For the text-containing cell, return its midpoint in (x, y) coordinate format. 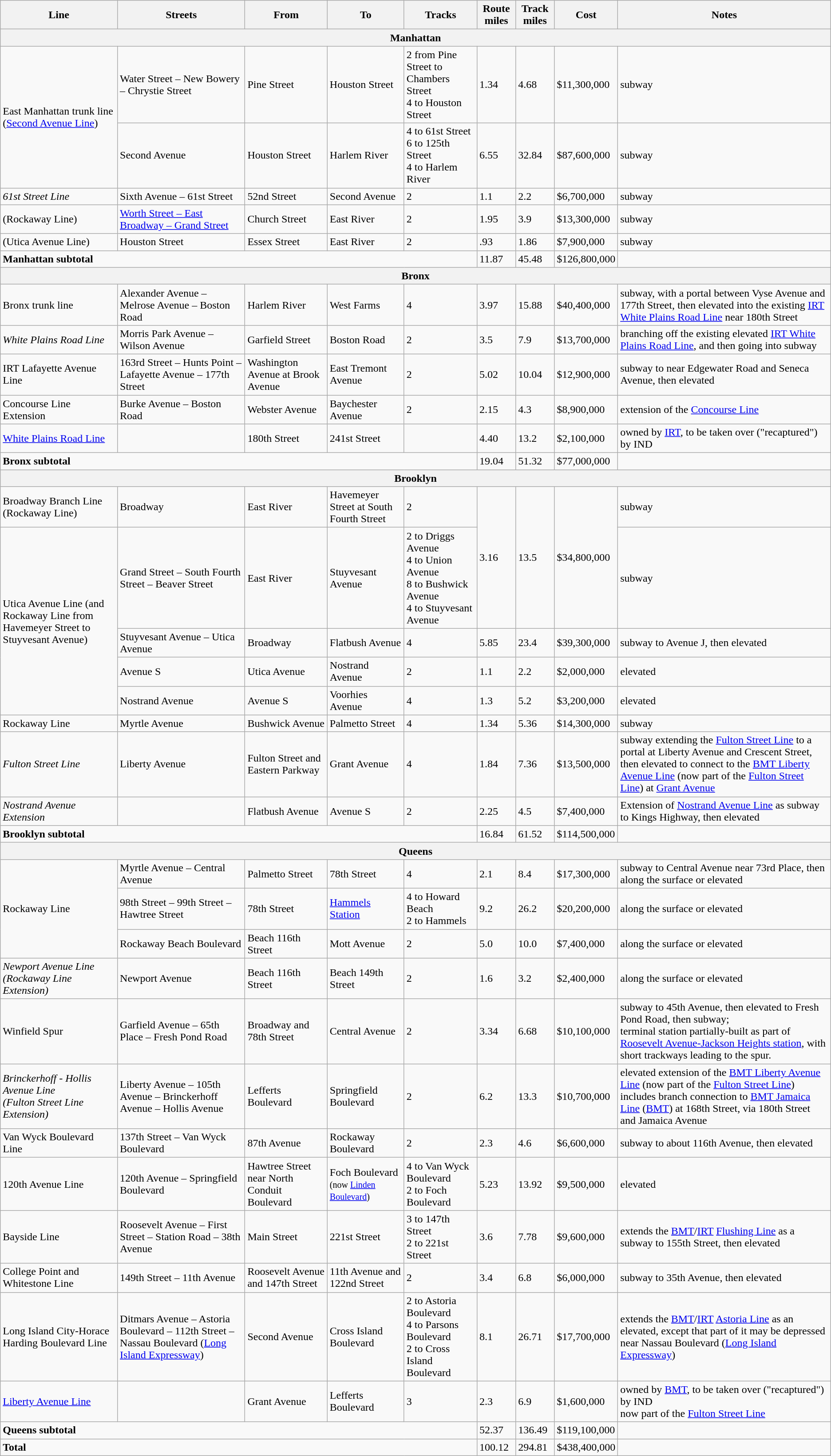
26.71 (535, 1337)
100.12 (496, 1447)
$6,700,000 (586, 196)
$14,300,000 (586, 723)
$9,500,000 (586, 1184)
Bronx subtotal (239, 461)
13.5 (535, 558)
owned by BMT, to be taken over ("recaptured") by INDnow part of the Fulton Street Line (724, 1401)
5.23 (496, 1184)
$17,300,000 (586, 874)
163rd Street – Hunts Point – Lafayette Avenue – 177th Street (181, 374)
45.48 (535, 259)
Liberty Avenue Line (59, 1401)
From (286, 15)
IRT Lafayette Avenue Line (59, 374)
Track miles (535, 15)
To (366, 15)
Van Wyck Boulevard Line (59, 1143)
5.85 (496, 643)
subway to about 116th Avenue, then elevated (724, 1143)
3.5 (496, 339)
Garfield Street (286, 339)
subway to 35th Avenue, then elevated (724, 1278)
Winfield Spur (59, 1031)
241st Street (366, 439)
3 to 147th Street2 to 221st Street (440, 1237)
149th Street – 11th Avenue (181, 1278)
4.5 (535, 811)
Queens (415, 851)
Nostrand Avenue Extension (59, 811)
Bayside Line (59, 1237)
Notes (724, 15)
6.55 (496, 155)
3.9 (535, 219)
1.95 (496, 219)
10.0 (535, 943)
Extension of Nostrand Avenue Line as subway to Kings Highway, then elevated (724, 811)
$17,700,000 (586, 1337)
26.2 (535, 909)
2 to Driggs Avenue4 to Union Avenue8 to Bushwick Avenue4 to Stuyvesant Avenue (440, 578)
Broadway and 78th Street (286, 1031)
Concourse Line Extension (59, 409)
98th Street – 99th Street – Hawtree Street (181, 909)
Worth Street – East Broadway – Grand Street (181, 219)
$6,000,000 (586, 1278)
East Manhattan trunk line (Second Avenue Line) (59, 117)
7.36 (535, 764)
6.9 (535, 1401)
Newport Avenue (181, 979)
subway to Central Avenue near 73rd Place, then along the surface or elevated (724, 874)
61.52 (535, 834)
4 to 61st Street6 to 125th Street4 to Harlem River (440, 155)
Tracks (440, 15)
3.2 (535, 979)
Foch Boulevard(now Linden Boulevard) (366, 1184)
3.16 (496, 558)
Essex Street (286, 242)
Fulton Street Line (59, 764)
5.2 (535, 701)
4.68 (535, 84)
extends the BMT/IRT Flushing Line as a subway to 155th Street, then elevated (724, 1237)
College Point and Whitestone Line (59, 1278)
4.3 (535, 409)
Route miles (496, 15)
Bronx (415, 276)
2.15 (496, 409)
16.84 (496, 834)
11th Avenue and 122nd Street (366, 1278)
120th Avenue – Springfield Boulevard (181, 1184)
$7,900,000 (586, 242)
6.2 (496, 1096)
Stuyvesant Avenue – Utica Avenue (181, 643)
$34,800,000 (586, 558)
52nd Street (286, 196)
West Farms (366, 305)
$1,600,000 (586, 1401)
$20,200,000 (586, 909)
Hammels Station (366, 909)
Baychester Avenue (366, 409)
Cross Island Boulevard (366, 1337)
Main Street (286, 1237)
subway, with a portal between Vyse Avenue and 177th Street, then elevated into the existing IRT White Plains Road Line near 180th Street (724, 305)
$11,300,000 (586, 84)
5.02 (496, 374)
4 to Van Wyck Boulevard2 to Foch Boulevard (440, 1184)
Myrtle Avenue – Central Avenue (181, 874)
294.81 (535, 1447)
61st Street Line (59, 196)
1.6 (496, 979)
Manhattan (415, 38)
Brinckerhoff - Hollis Avenue Line(Fulton Street Line Extension) (59, 1096)
1.3 (496, 701)
Boston Road (366, 339)
subway to near Edgewater Road and Seneca Avenue, then elevated (724, 374)
Alexander Avenue – Melrose Avenue – Boston Road (181, 305)
Brooklyn (415, 478)
221st Street (366, 1237)
$119,100,000 (586, 1430)
Pine Street (286, 84)
2.1 (496, 874)
Liberty Avenue – 105th Avenue – Brinckerhoff Avenue – Hollis Avenue (181, 1096)
$114,500,000 (586, 834)
7.9 (535, 339)
Long Island City-Horace Harding Boulevard Line (59, 1337)
Queens subtotal (239, 1430)
Garfield Avenue – 65th Place – Fresh Pond Road (181, 1031)
3.4 (496, 1278)
Water Street – New Bowery – Chrystie Street (181, 84)
Bushwick Avenue (286, 723)
136.49 (535, 1430)
$9,600,000 (586, 1237)
6.8 (535, 1278)
Church Street (286, 219)
Total (239, 1447)
2 to Astoria Boulevard4 to Parsons Boulevard2 to Cross Island Boulevard (440, 1337)
$10,100,000 (586, 1031)
9.2 (496, 909)
extension of the Concourse Line (724, 409)
5.0 (496, 943)
$126,800,000 (586, 259)
Webster Avenue (286, 409)
subway to Avenue J, then elevated (724, 643)
Stuyvesant Avenue (366, 578)
(Rockaway Line) (59, 219)
Rockaway Beach Boulevard (181, 943)
11.87 (496, 259)
3.34 (496, 1031)
120th Avenue Line (59, 1184)
3.6 (496, 1237)
2.25 (496, 811)
13.2 (535, 439)
Hawtree Street near North Conduit Boulevard (286, 1184)
51.32 (535, 461)
4.40 (496, 439)
$13,500,000 (586, 764)
1.84 (496, 764)
4.6 (535, 1143)
$13,300,000 (586, 219)
Morris Park Avenue – Wilson Avenue (181, 339)
8.4 (535, 874)
13.3 (535, 1096)
Rockaway Boulevard (366, 1143)
Manhattan subtotal (239, 259)
137th Street – Van Wyck Boulevard (181, 1143)
Roosevelt Avenue – First Street – Station Road – 38th Avenue (181, 1237)
$2,000,000 (586, 671)
Sixth Avenue – 61st Street (181, 196)
$10,700,000 (586, 1096)
Streets (181, 15)
Cost (586, 15)
$13,700,000 (586, 339)
Utica Avenue Line (and Rockaway Line from Havemeyer Street to Stuyvesant Avenue) (59, 621)
Newport Avenue Line(Rockaway Line Extension) (59, 979)
$77,000,000 (586, 461)
2 from Pine Street to Chambers Street4 to Houston Street (440, 84)
extends the BMT/IRT Astoria Line as an elevated, except that part of it may be depressed near Nassau Boulevard (Long Island Expressway) (724, 1337)
Ditmars Avenue – Astoria Boulevard – 112th Street – Nassau Boulevard (Long Island Expressway) (181, 1337)
Burke Avenue – Boston Road (181, 409)
$40,400,000 (586, 305)
$39,300,000 (586, 643)
8.1 (496, 1337)
4 to Howard Beach2 to Hammels (440, 909)
Fulton Street and Eastern Parkway (286, 764)
15.88 (535, 305)
Brooklyn subtotal (239, 834)
10.04 (535, 374)
Line (59, 15)
(Utica Avenue Line) (59, 242)
Springfield Boulevard (366, 1096)
Bronx trunk line (59, 305)
$8,900,000 (586, 409)
Liberty Avenue (181, 764)
Utica Avenue (286, 671)
Roosevelt Avenue and 147th Street (286, 1278)
7.78 (535, 1237)
East Tremont Avenue (366, 374)
Havemeyer Street at South Fourth Street (366, 507)
6.68 (535, 1031)
180th Street (286, 439)
owned by IRT, to be taken over ("recaptured") by IND (724, 439)
1.86 (535, 242)
3 (440, 1401)
19.04 (496, 461)
$12,900,000 (586, 374)
$87,600,000 (586, 155)
87th Avenue (286, 1143)
5.36 (535, 723)
branching off the existing elevated IRT White Plains Road Line, and then going into subway (724, 339)
$2,400,000 (586, 979)
$438,400,000 (586, 1447)
32.84 (535, 155)
Myrtle Avenue (181, 723)
23.4 (535, 643)
.93 (496, 242)
Broadway Branch Line (Rockaway Line) (59, 507)
Voorhies Avenue (366, 701)
Grand Street – South Fourth Street – Beaver Street (181, 578)
Mott Avenue (366, 943)
$6,600,000 (586, 1143)
13.92 (535, 1184)
Central Avenue (366, 1031)
Washington Avenue at Brook Avenue (286, 374)
52.37 (496, 1430)
$3,200,000 (586, 701)
3.97 (496, 305)
$2,100,000 (586, 439)
Beach 149th Street (366, 979)
